Capture the cell that displays the provided text and extract its (x, y) central coordinate. 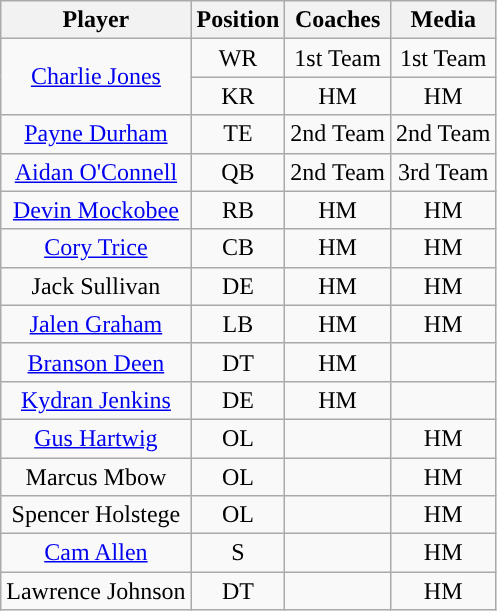
Cory Trice (96, 248)
Charlie Jones (96, 77)
Aidan O'Connell (96, 172)
Player (96, 20)
Gus Hartwig (96, 438)
TE (238, 134)
Marcus Mbow (96, 477)
S (238, 553)
Lawrence Johnson (96, 591)
Jack Sullivan (96, 286)
WR (238, 58)
QB (238, 172)
LB (238, 324)
CB (238, 248)
KR (238, 96)
Payne Durham (96, 134)
Media (443, 20)
Position (238, 20)
Jalen Graham (96, 324)
Spencer Holstege (96, 515)
Kydran Jenkins (96, 400)
Devin Mockobee (96, 210)
RB (238, 210)
Branson Deen (96, 362)
3rd Team (443, 172)
Cam Allen (96, 553)
Coaches (338, 20)
